Pinpoint the cell where the given text exists, returning its (x, y) midpoint coordinate. 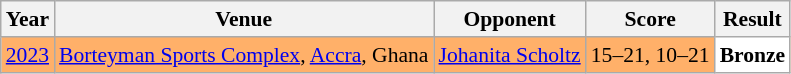
Year (28, 19)
Opponent (510, 19)
Result (753, 19)
Bronze (753, 55)
Johanita Scholtz (510, 55)
Venue (244, 19)
15–21, 10–21 (650, 55)
Borteyman Sports Complex, Accra, Ghana (244, 55)
2023 (28, 55)
Score (650, 19)
